Pinpoint the cell where the given text exists, returning its [x, y] midpoint coordinate. 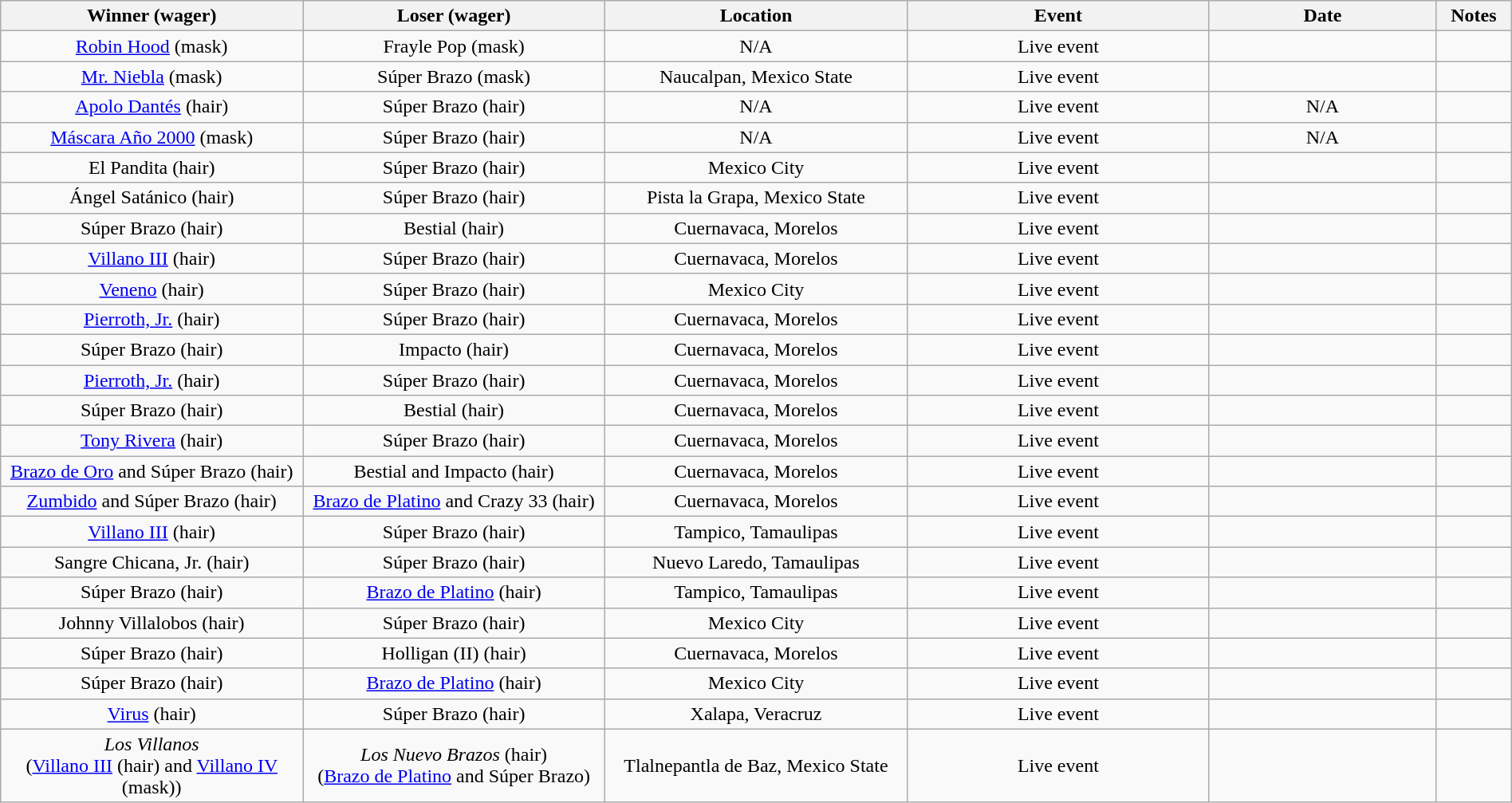
Event [1057, 16]
Brazo de Oro and Súper Brazo (hair) [152, 471]
Winner (wager) [152, 16]
Veneno (hair) [152, 289]
Xalapa, Veracruz [756, 714]
Location [756, 16]
Holligan (II) (hair) [455, 653]
Apolo Dantés (hair) [152, 107]
Notes [1474, 16]
Los Nuevo Brazos (hair) (Brazo de Platino and Súper Brazo) [455, 766]
Impacto (hair) [455, 349]
Bestial and Impacto (hair) [455, 471]
Sangre Chicana, Jr. (hair) [152, 562]
Loser (wager) [455, 16]
Brazo de Platino and Crazy 33 (hair) [455, 502]
Mr. Niebla (mask) [152, 77]
Virus (hair) [152, 714]
Nuevo Laredo, Tamaulipas [756, 562]
El Pandita (hair) [152, 167]
Súper Brazo (mask) [455, 77]
Los Villanos(Villano III (hair) and Villano IV (mask)) [152, 766]
Date [1322, 16]
Zumbido and Súper Brazo (hair) [152, 502]
Robin Hood (mask) [152, 46]
Johnny Villalobos (hair) [152, 623]
Máscara Año 2000 (mask) [152, 137]
Tlalnepantla de Baz, Mexico State [756, 766]
Ángel Satánico (hair) [152, 198]
Pista la Grapa, Mexico State [756, 198]
Tony Rivera (hair) [152, 441]
Frayle Pop (mask) [455, 46]
Naucalpan, Mexico State [756, 77]
